Return the (X, Y) coordinate for the center point of the cell that contains the specified text.  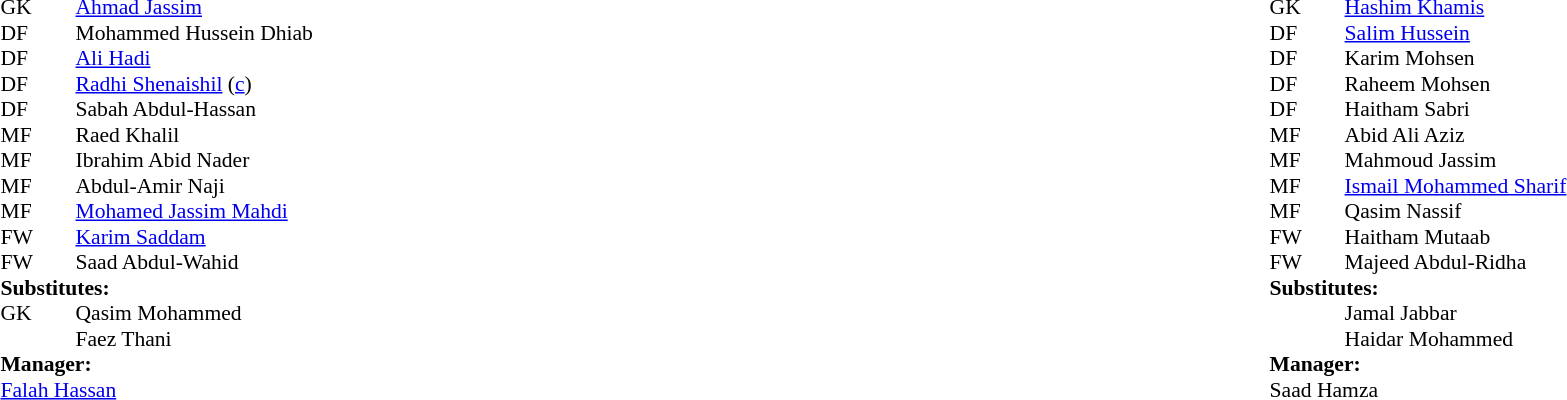
Haitham Sabri (1456, 109)
Mahmoud Jassim (1456, 161)
Ali Hadi (194, 59)
Sabah Abdul-Hassan (194, 109)
Karim Mohsen (1456, 59)
Raheem Mohsen (1456, 84)
Haitham Mutaab (1456, 237)
Ibrahim Abid Nader (194, 161)
Faez Thani (194, 339)
Qasim Nassif (1456, 211)
Haidar Mohammed (1456, 339)
GK (19, 313)
Salim Hussein (1456, 33)
Abdul-Amir Naji (194, 186)
Karim Saddam (194, 237)
Jamal Jabbar (1456, 313)
Mohamed Jassim Mahdi (194, 211)
Abid Ali Aziz (1456, 135)
Ismail Mohammed Sharif (1456, 186)
Qasim Mohammed (194, 313)
Saad Abdul-Wahid (194, 263)
Radhi Shenaishil (c) (194, 84)
Raed Khalil (194, 135)
Majeed Abdul-Ridha (1456, 263)
Mohammed Hussein Dhiab (194, 33)
